Find where the given text appears and provide that cell's center as (x, y) coordinate. 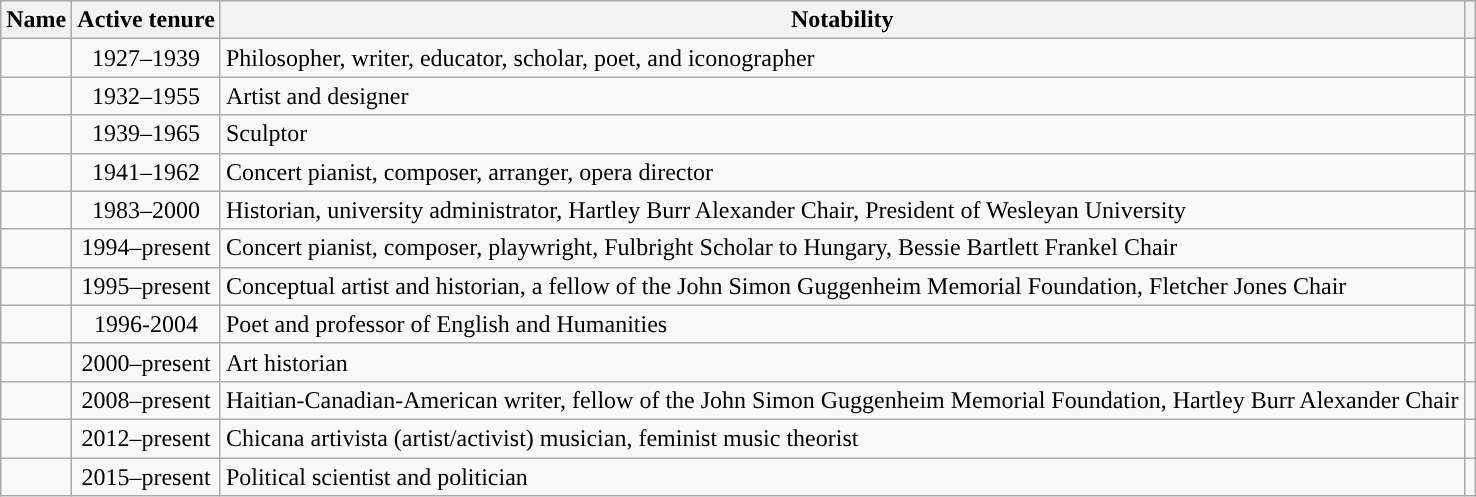
Concert pianist, composer, playwright, Fulbright Scholar to Hungary, Bessie Bartlett Frankel Chair (842, 248)
2008–present (146, 400)
1941–1962 (146, 172)
Active tenure (146, 20)
1927–1939 (146, 58)
Name (36, 20)
2012–present (146, 438)
1996-2004 (146, 324)
Historian, university administrator, Hartley Burr Alexander Chair, President of Wesleyan University (842, 210)
Chicana artivista (artist/activist) musician, feminist music theorist (842, 438)
Philosopher, writer, educator, scholar, poet, and iconographer (842, 58)
2015–present (146, 477)
1995–present (146, 286)
Conceptual artist and historian, a fellow of the John Simon Guggenheim Memorial Foundation, Fletcher Jones Chair (842, 286)
Poet and professor of English and Humanities (842, 324)
Artist and designer (842, 96)
Art historian (842, 362)
2000–present (146, 362)
1983–2000 (146, 210)
Sculptor (842, 134)
Political scientist and politician (842, 477)
1932–1955 (146, 96)
1939–1965 (146, 134)
Notability (842, 20)
1994–present (146, 248)
Haitian-Canadian-American writer, fellow of the John Simon Guggenheim Memorial Foundation, Hartley Burr Alexander Chair (842, 400)
Concert pianist, composer, arranger, opera director (842, 172)
